Return (X, Y) of the center of cell containing provided text 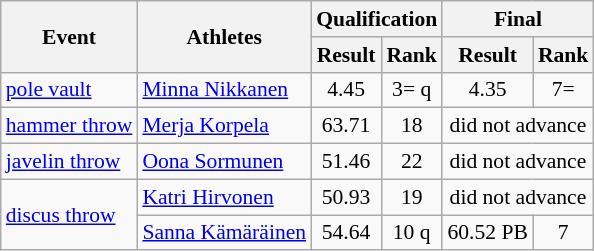
Merja Korpela (224, 126)
10 q (412, 233)
hammer throw (70, 126)
7= (564, 90)
51.46 (346, 162)
Sanna Kämäräinen (224, 233)
4.35 (488, 90)
Event (70, 36)
18 (412, 126)
Oona Sormunen (224, 162)
Katri Hirvonen (224, 197)
22 (412, 162)
Minna Nikkanen (224, 90)
3= q (412, 90)
4.45 (346, 90)
7 (564, 233)
discus throw (70, 214)
54.64 (346, 233)
60.52 PB (488, 233)
Final (518, 19)
50.93 (346, 197)
63.71 (346, 126)
Qualification (376, 19)
pole vault (70, 90)
19 (412, 197)
Athletes (224, 36)
javelin throw (70, 162)
